Detect which cell encompasses the target text, then output its [X, Y] center coordinate. 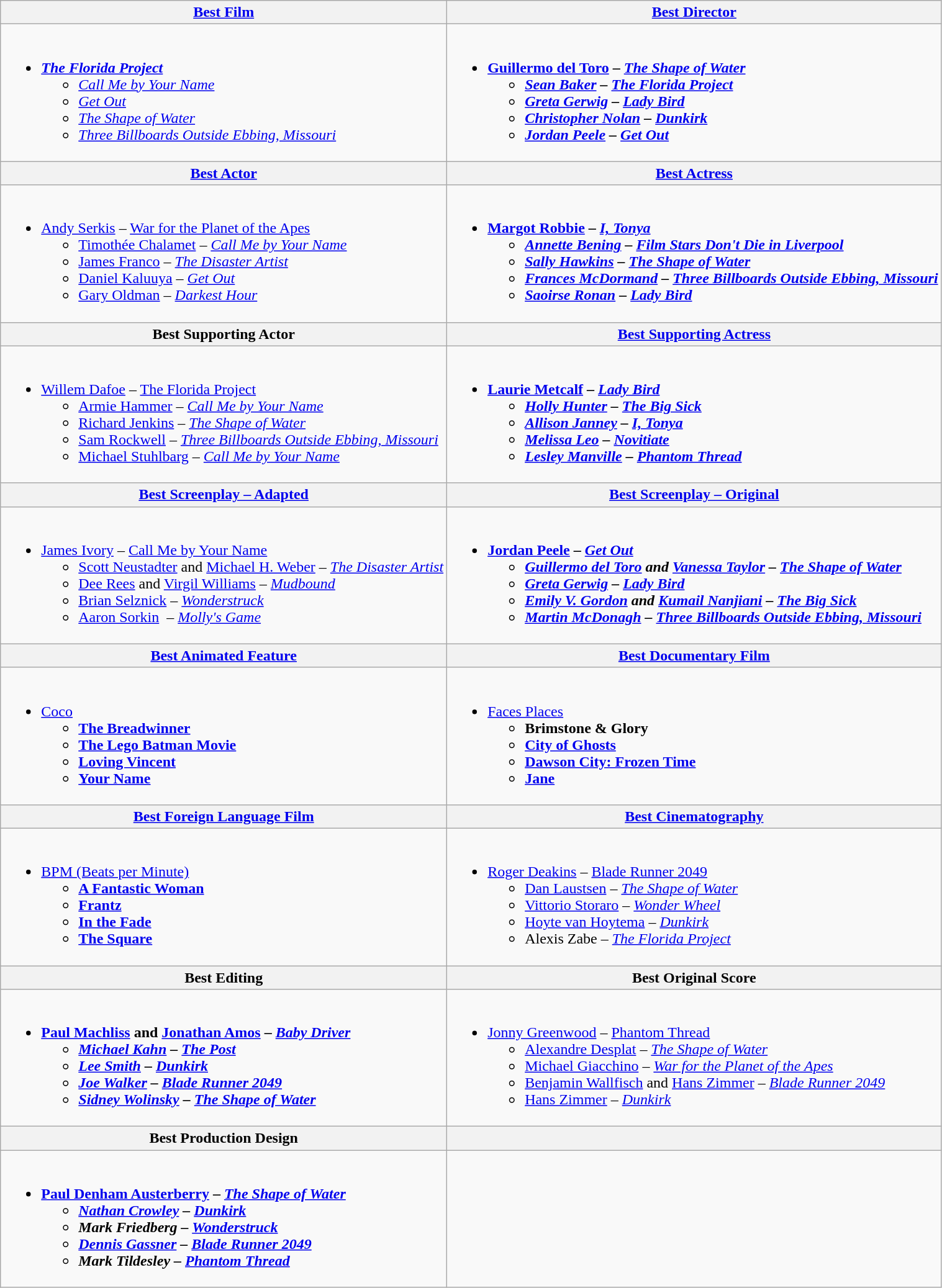
Best Production Design [224, 1138]
Best Director [694, 12]
Best Screenplay – Original [694, 495]
Best Animated Feature [224, 655]
Best Foreign Language Film [224, 816]
Best Supporting Actress [694, 334]
Best Cinematography [694, 816]
BPM (Beats per Minute)A Fantastic WomanFrantzIn the FadeThe Square [224, 896]
Laurie Metcalf – Lady BirdHolly Hunter – The Big SickAllison Janney – I, TonyaMelissa Leo – NovitiateLesley Manville – Phantom Thread [694, 415]
Best Editing [224, 978]
Best Actor [224, 173]
Best Screenplay – Adapted [224, 495]
CocoThe BreadwinnerThe Lego Batman MovieLoving VincentYour Name [224, 736]
Best Supporting Actor [224, 334]
Guillermo del Toro – The Shape of WaterSean Baker – The Florida ProjectGreta Gerwig – Lady BirdChristopher Nolan – DunkirkJordan Peele – Get Out [694, 93]
The Florida ProjectCall Me by Your NameGet OutThe Shape of WaterThree Billboards Outside Ebbing, Missouri [224, 93]
Best Film [224, 12]
Best Actress [694, 173]
Best Original Score [694, 978]
Best Documentary Film [694, 655]
Faces PlacesBrimstone & GloryCity of GhostsDawson City: Frozen TimeJane [694, 736]
